Determine the [x, y] coordinate at the center of the cell enclosing the given text.  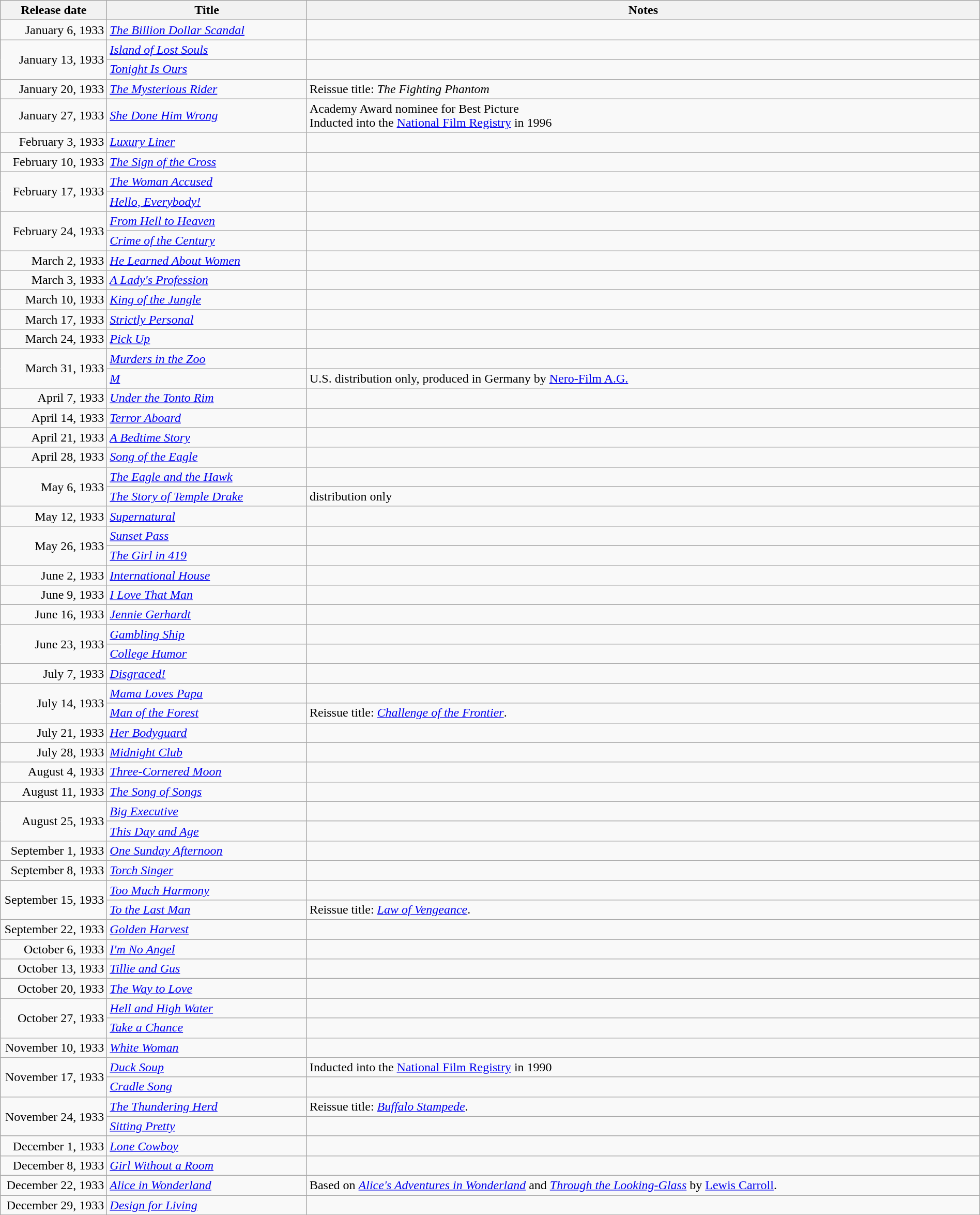
January 27, 1933 [54, 116]
Design for Living [207, 1205]
Torch Singer [207, 870]
May 6, 1933 [54, 487]
December 29, 1933 [54, 1205]
September 15, 1933 [54, 900]
Her Bodyguard [207, 733]
Strictly Personal [207, 320]
Crime of the Century [207, 240]
Island of Lost Souls [207, 50]
December 22, 1933 [54, 1185]
January 13, 1933 [54, 59]
Golden Harvest [207, 930]
February 24, 1933 [54, 231]
Reissue title: Buffalo Stampede. [643, 1106]
Three-Cornered Moon [207, 772]
Midnight Club [207, 752]
November 17, 1933 [54, 1077]
July 7, 1933 [54, 674]
April 7, 1933 [54, 398]
The Billion Dollar Scandal [207, 30]
May 26, 1933 [54, 545]
Murders in the Zoo [207, 359]
Reissue title: The Fighting Phantom [643, 89]
June 16, 1933 [54, 615]
November 24, 1933 [54, 1116]
U.S. distribution only, produced in Germany by Nero-Film A.G. [643, 378]
August 4, 1933 [54, 772]
Tillie and Gus [207, 969]
Man of the Forest [207, 713]
The Song of Songs [207, 792]
Reissue title: Challenge of the Frontier. [643, 713]
June 9, 1933 [54, 595]
Take a Chance [207, 1028]
Sitting Pretty [207, 1126]
White Woman [207, 1047]
M [207, 378]
The Thundering Herd [207, 1106]
The Woman Accused [207, 181]
Supernatural [207, 516]
Girl Without a Room [207, 1165]
February 3, 1933 [54, 142]
Pick Up [207, 339]
Academy Award nominee for Best PictureInducted into the National Film Registry in 1996 [643, 116]
Release date [54, 10]
June 23, 1933 [54, 644]
April 21, 1933 [54, 437]
International House [207, 575]
Hello, Everybody! [207, 201]
February 10, 1933 [54, 162]
Mama Loves Papa [207, 693]
October 6, 1933 [54, 949]
Based on Alice's Adventures in Wonderland and Through the Looking-Glass by Lewis Carroll. [643, 1185]
Inducted into the National Film Registry in 1990 [643, 1067]
March 24, 1933 [54, 339]
This Day and Age [207, 831]
October 27, 1933 [54, 1018]
She Done Him Wrong [207, 116]
September 22, 1933 [54, 930]
The Sign of the Cross [207, 162]
March 10, 1933 [54, 300]
March 31, 1933 [54, 369]
March 3, 1933 [54, 280]
April 14, 1933 [54, 418]
September 8, 1933 [54, 870]
Gambling Ship [207, 634]
Notes [643, 10]
King of the Jungle [207, 300]
The Mysterious Rider [207, 89]
A Lady's Profession [207, 280]
From Hell to Heaven [207, 221]
February 17, 1933 [54, 191]
Big Executive [207, 811]
March 2, 1933 [54, 260]
Under the Tonto Rim [207, 398]
December 8, 1933 [54, 1165]
July 21, 1933 [54, 733]
The Story of Temple Drake [207, 496]
Hell and High Water [207, 1008]
Reissue title: Law of Vengeance. [643, 910]
A Bedtime Story [207, 437]
Lone Cowboy [207, 1146]
December 1, 1933 [54, 1146]
October 20, 1933 [54, 989]
July 14, 1933 [54, 703]
Too Much Harmony [207, 890]
Duck Soup [207, 1067]
September 1, 1933 [54, 850]
November 10, 1933 [54, 1047]
Sunset Pass [207, 536]
I'm No Angel [207, 949]
I Love That Man [207, 595]
Cradle Song [207, 1087]
College Humor [207, 654]
Terror Aboard [207, 418]
The Girl in 419 [207, 555]
August 11, 1933 [54, 792]
Alice in Wonderland [207, 1185]
August 25, 1933 [54, 821]
Disgraced! [207, 674]
To the Last Man [207, 910]
He Learned About Women [207, 260]
distribution only [643, 496]
The Way to Love [207, 989]
Tonight Is Ours [207, 69]
Song of the Eagle [207, 457]
May 12, 1933 [54, 516]
Title [207, 10]
One Sunday Afternoon [207, 850]
October 13, 1933 [54, 969]
Jennie Gerhardt [207, 615]
June 2, 1933 [54, 575]
The Eagle and the Hawk [207, 477]
Luxury Liner [207, 142]
April 28, 1933 [54, 457]
January 6, 1933 [54, 30]
March 17, 1933 [54, 320]
July 28, 1933 [54, 752]
January 20, 1933 [54, 89]
